Scan for the cell matching the given text and deliver its [x, y] coordinate at center. 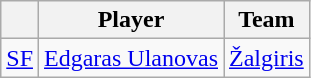
SF [20, 58]
Edgaras Ulanovas [132, 58]
Player [132, 20]
Team [267, 20]
Žalgiris [267, 58]
